From the cell containing the given text, extract its center point as [X, Y] coordinate. 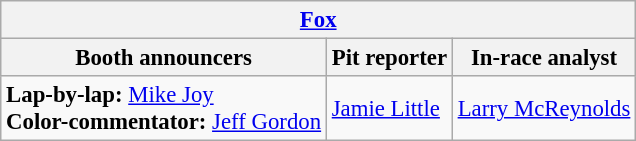
Pit reporter [389, 58]
Larry McReynolds [544, 108]
In-race analyst [544, 58]
Lap-by-lap: Mike JoyColor-commentator: Jeff Gordon [164, 108]
Fox [318, 20]
Booth announcers [164, 58]
Jamie Little [389, 108]
